Output the [x, y] coordinate of the center of the cell containing the given text.  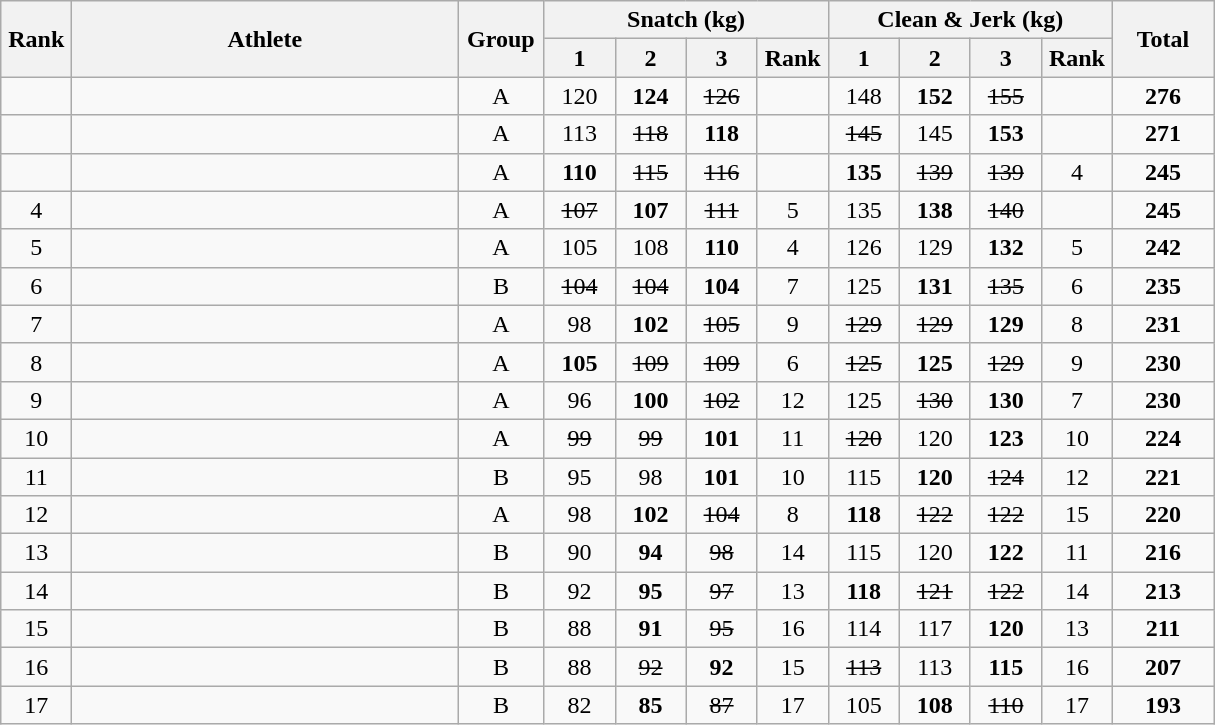
231 [1162, 324]
117 [934, 629]
155 [1006, 96]
Total [1162, 39]
90 [580, 553]
152 [934, 96]
276 [1162, 96]
148 [864, 96]
100 [650, 400]
121 [934, 591]
Clean & Jerk (kg) [970, 20]
271 [1162, 134]
138 [934, 210]
235 [1162, 286]
87 [722, 705]
Snatch (kg) [686, 20]
153 [1006, 134]
91 [650, 629]
132 [1006, 248]
207 [1162, 667]
193 [1162, 705]
211 [1162, 629]
111 [722, 210]
242 [1162, 248]
Athlete [265, 39]
224 [1162, 438]
123 [1006, 438]
94 [650, 553]
85 [650, 705]
213 [1162, 591]
216 [1162, 553]
114 [864, 629]
97 [722, 591]
Group [501, 39]
221 [1162, 477]
96 [580, 400]
116 [722, 172]
131 [934, 286]
140 [1006, 210]
220 [1162, 515]
82 [580, 705]
